For the text-containing cell, return its midpoint in [X, Y] coordinate format. 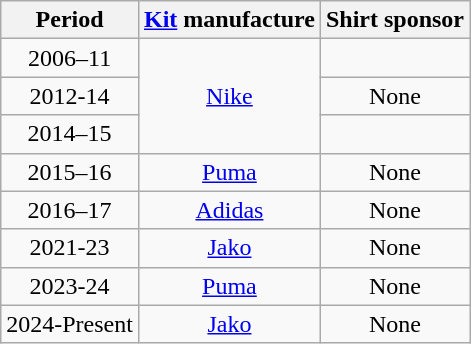
2015–16 [70, 172]
2021-23 [70, 248]
2012-14 [70, 96]
2014–15 [70, 134]
Nike [229, 96]
Adidas [229, 210]
2016–17 [70, 210]
Kit manufacture [229, 20]
Shirt sponsor [394, 20]
Period [70, 20]
2024-Present [70, 324]
2023-24 [70, 286]
2006–11 [70, 58]
